Capture the cell that displays the provided text and extract its (x, y) central coordinate. 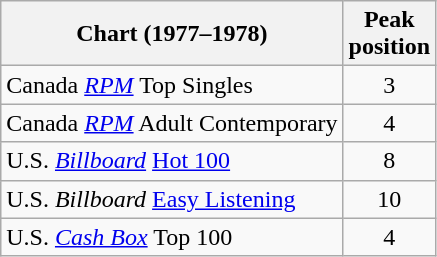
Canada RPM Top Singles (172, 85)
U.S. Billboard Easy Listening (172, 199)
10 (389, 199)
Peakposition (389, 34)
U.S. Cash Box Top 100 (172, 237)
Chart (1977–1978) (172, 34)
8 (389, 161)
3 (389, 85)
Canada RPM Adult Contemporary (172, 123)
U.S. Billboard Hot 100 (172, 161)
